Search for the cell housing the specified text and yield its (X, Y) center coordinate. 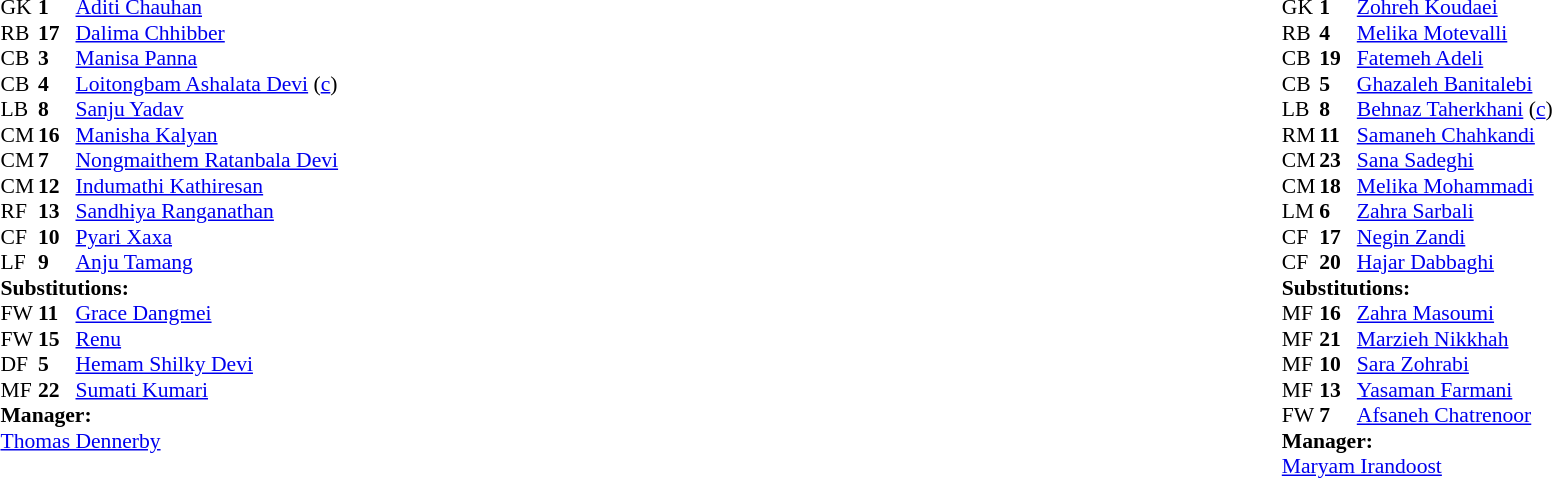
20 (1338, 263)
Sanju Yadav (208, 109)
3 (57, 59)
Indumathi Kathiresan (208, 186)
DF (19, 365)
Dalima Chhibber (208, 33)
Hemam Shilky Devi (208, 365)
22 (57, 390)
Manisa Panna (208, 59)
RM (1301, 135)
LF (19, 263)
Thomas Dennerby (169, 441)
Sumati Kumari (208, 390)
Manisha Kalyan (208, 135)
Anju Tamang (208, 263)
Renu (208, 339)
LM (1301, 211)
6 (1338, 211)
Pyari Xaxa (208, 237)
12 (57, 186)
Grace Dangmei (208, 313)
Loitongbam Ashalata Devi (c) (208, 84)
15 (57, 339)
23 (1338, 161)
Manager: (169, 415)
Sandhiya Ranganathan (208, 211)
Nongmaithem Ratanbala Devi (208, 161)
9 (57, 263)
RF (19, 211)
18 (1338, 186)
19 (1338, 59)
Substitutions: (169, 288)
21 (1338, 339)
